Pinpoint the cell where the given text exists, returning its (x, y) midpoint coordinate. 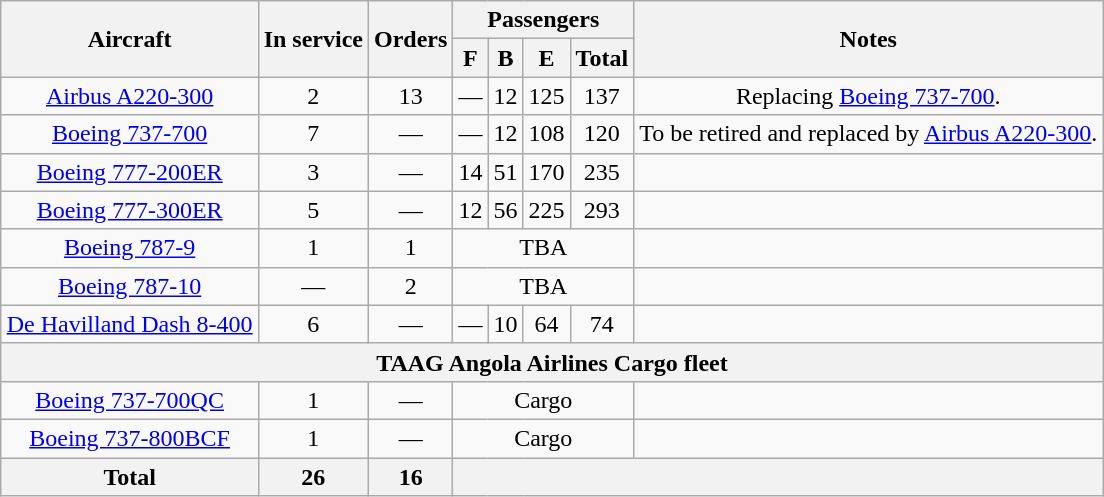
137 (602, 96)
14 (470, 172)
Boeing 777-300ER (130, 210)
120 (602, 134)
6 (313, 324)
16 (411, 477)
13 (411, 96)
225 (546, 210)
Replacing Boeing 737-700. (868, 96)
Notes (868, 39)
56 (506, 210)
B (506, 58)
Orders (411, 39)
74 (602, 324)
293 (602, 210)
Boeing 777-200ER (130, 172)
Boeing 787-9 (130, 248)
Passengers (544, 20)
7 (313, 134)
De Havilland Dash 8-400 (130, 324)
51 (506, 172)
235 (602, 172)
170 (546, 172)
Boeing 787-10 (130, 286)
125 (546, 96)
3 (313, 172)
26 (313, 477)
To be retired and replaced by Airbus A220-300. (868, 134)
5 (313, 210)
Boeing 737-700QC (130, 400)
In service (313, 39)
Airbus A220-300 (130, 96)
TAAG Angola Airlines Cargo fleet (552, 362)
64 (546, 324)
Boeing 737-700 (130, 134)
108 (546, 134)
Aircraft (130, 39)
Boeing 737-800BCF (130, 438)
10 (506, 324)
F (470, 58)
E (546, 58)
